Locate the cell with the specified text and output its [x, y] center coordinate. 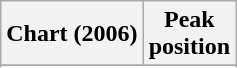
Peakposition [189, 34]
Chart (2006) [72, 34]
